Provide the (X, Y) coordinate of the cell's center where the given text is located.  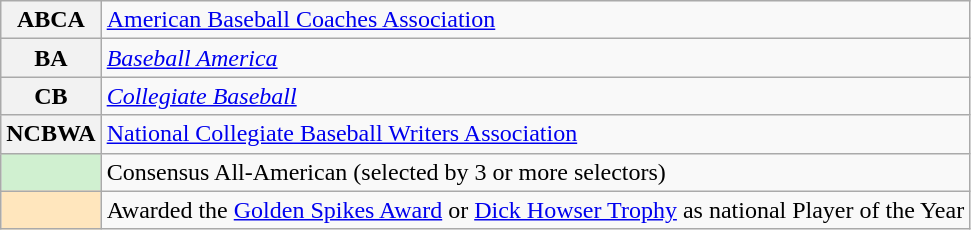
Collegiate Baseball (536, 96)
American Baseball Coaches Association (536, 20)
CB (51, 96)
BA (51, 58)
Baseball America (536, 58)
NCBWA (51, 134)
Consensus All-American (selected by 3 or more selectors) (536, 172)
ABCA (51, 20)
National Collegiate Baseball Writers Association (536, 134)
Awarded the Golden Spikes Award or Dick Howser Trophy as national Player of the Year (536, 210)
